Search for the cell housing the specified text and yield its (x, y) center coordinate. 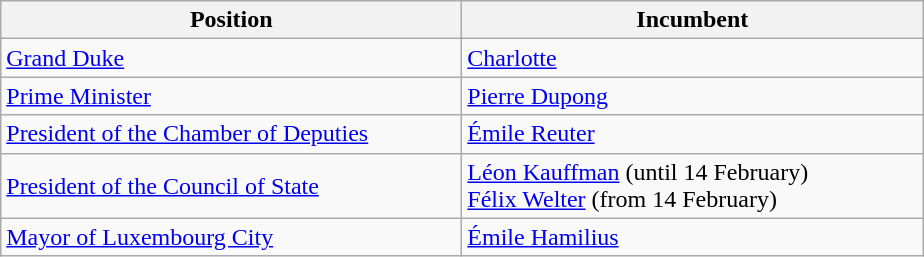
Léon Kauffman (until 14 February) Félix Welter (from 14 February) (692, 186)
Grand Duke (232, 58)
President of the Chamber of Deputies (232, 134)
Incumbent (692, 20)
President of the Council of State (232, 186)
Émile Hamilius (692, 237)
Mayor of Luxembourg City (232, 237)
Position (232, 20)
Émile Reuter (692, 134)
Pierre Dupong (692, 96)
Charlotte (692, 58)
Prime Minister (232, 96)
